Determine the [x, y] coordinate at the center of the cell enclosing the given text.  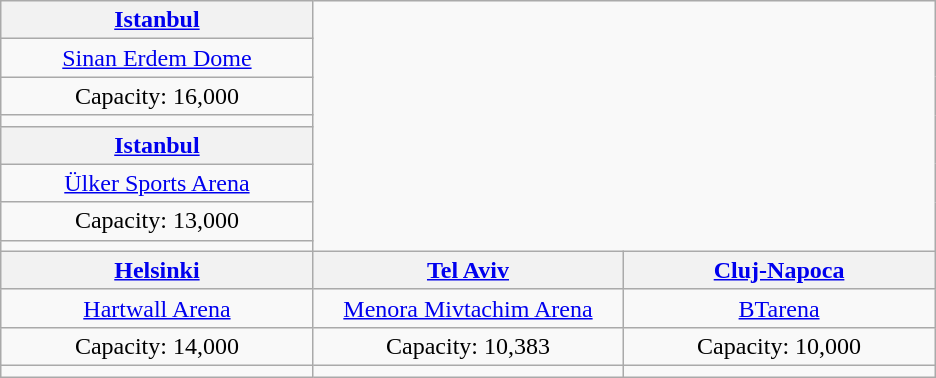
Cluj-Napoca [780, 270]
Hartwall Arena [156, 308]
Tel Aviv [468, 270]
Capacity: 10,383 [468, 346]
Capacity: 10,000 [780, 346]
Capacity: 14,000 [156, 346]
Capacity: 13,000 [156, 221]
Helsinki [156, 270]
Sinan Erdem Dome [156, 58]
Menora Mivtachim Arena [468, 308]
Ülker Sports Arena [156, 183]
Capacity: 16,000 [156, 96]
BTarena [780, 308]
